Pinpoint the cell where the given text exists, returning its (x, y) midpoint coordinate. 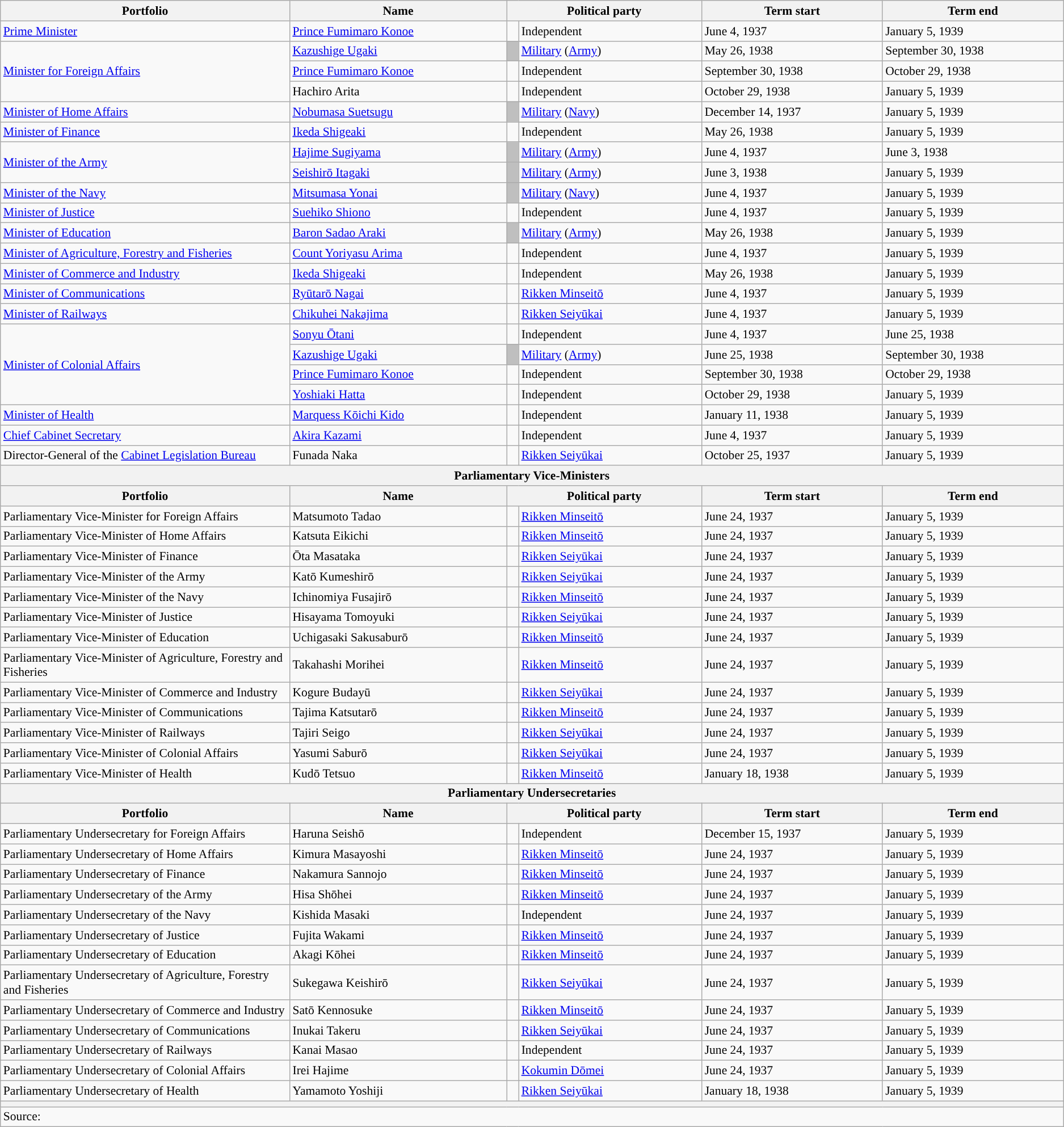
Suehiko Shiono (398, 213)
Parliamentary Undersecretary of Commerce and Industry (145, 1010)
Hajime Sugiyama (398, 153)
Minister of Railways (145, 314)
Inukai Takeru (398, 1031)
Uchigasaki Sakusaburō (398, 638)
Prime Minister (145, 31)
Kokumin Dōmei (611, 1071)
Parliamentary Undersecretary of the Navy (145, 915)
Satō Kennosuke (398, 1010)
Parliamentary Undersecretary of Agriculture, Forestry and Fisheries (145, 983)
Kishida Masaki (398, 915)
Minister of Agriculture, Forestry and Fisheries (145, 254)
Ryūtarō Nagai (398, 294)
Katsuta Eikichi (398, 536)
Ichinomiya Fusajirō (398, 597)
Haruna Seishō (398, 834)
Parliamentary Undersecretary of Communications (145, 1031)
Parliamentary Vice-Minister of Justice (145, 617)
Mitsumasa Yonai (398, 193)
Minister of Home Affairs (145, 112)
Parliamentary Vice-Minister of Railways (145, 733)
Parliamentary Vice-Minister of the Navy (145, 597)
Yoshiaki Hatta (398, 395)
Parliamentary Undersecretary of Colonial Affairs (145, 1071)
Yasumi Saburō (398, 753)
October 25, 1937 (792, 456)
Parliamentary Vice-Minister for Foreign Affairs (145, 516)
Yamamoto Yoshiji (398, 1091)
Parliamentary Undersecretary for Foreign Affairs (145, 834)
Hisa Shōhei (398, 895)
Minister for Foreign Affairs (145, 72)
Ōta Masataka (398, 557)
Kogure Budayū (398, 692)
Hachiro Arita (398, 92)
Parliamentary Vice-Minister of Commerce and Industry (145, 692)
Nakamura Sannojo (398, 874)
Parliamentary Vice-Ministers (532, 476)
Parliamentary Vice-Minister of Finance (145, 557)
Irei Hajime (398, 1071)
Funada Naka (398, 456)
Fujita Wakami (398, 935)
Kudō Tetsuo (398, 773)
Tajima Katsutarō (398, 713)
Chikuhei Nakajima (398, 314)
Akagi Kōhei (398, 955)
Parliamentary Undersecretary of Finance (145, 874)
Nobumasa Suetsugu (398, 112)
Katō Kumeshirō (398, 577)
Marquess Kōichi Kido (398, 415)
Hisayama Tomoyuki (398, 617)
Count Yoriyasu Arima (398, 254)
Minister of Health (145, 415)
Sonyu Ōtani (398, 334)
December 14, 1937 (792, 112)
Parliamentary Undersecretary of Home Affairs (145, 854)
Sukegawa Keishirō (398, 983)
Matsumoto Tadao (398, 516)
Parliamentary Undersecretaries (532, 793)
Parliamentary Undersecretary of Health (145, 1091)
Parliamentary Vice-Minister of the Army (145, 577)
Parliamentary Vice-Minister of Home Affairs (145, 536)
Minister of Communications (145, 294)
Minister of Finance (145, 132)
December 15, 1937 (792, 834)
Baron Sadao Araki (398, 233)
Minister of the Navy (145, 193)
Parliamentary Vice-Minister of Health (145, 773)
Chief Cabinet Secretary (145, 435)
Minister of the Army (145, 162)
Kanai Masao (398, 1050)
Parliamentary Vice-Minister of Colonial Affairs (145, 753)
Director-General of the Cabinet Legislation Bureau (145, 456)
Minister of Justice (145, 213)
Parliamentary Undersecretary of the Army (145, 895)
Parliamentary Undersecretary of Justice (145, 935)
Takahashi Morihei (398, 665)
Minister of Education (145, 233)
Akira Kazami (398, 435)
Parliamentary Vice-Minister of Communications (145, 713)
Source: (532, 1117)
Tajiri Seigo (398, 733)
Parliamentary Vice-Minister of Agriculture, Forestry and Fisheries (145, 665)
Seishirō Itagaki (398, 173)
Parliamentary Undersecretary of Education (145, 955)
January 11, 1938 (792, 415)
Minister of Colonial Affairs (145, 364)
Parliamentary Undersecretary of Railways (145, 1050)
Parliamentary Vice-Minister of Education (145, 638)
Minister of Commerce and Industry (145, 274)
Kimura Masayoshi (398, 854)
